Capture the cell that displays the provided text and extract its (x, y) central coordinate. 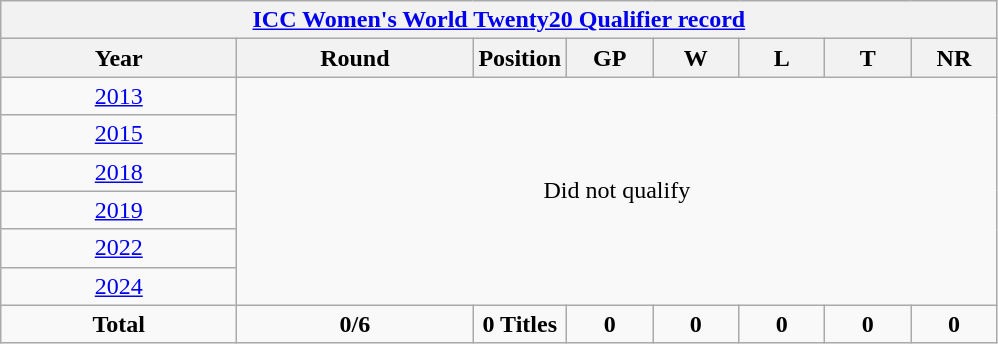
0/6 (355, 324)
W (696, 58)
2024 (119, 286)
Round (355, 58)
Position (520, 58)
T (868, 58)
0 Titles (520, 324)
2019 (119, 210)
2018 (119, 172)
GP (610, 58)
L (782, 58)
2013 (119, 96)
Total (119, 324)
Year (119, 58)
2015 (119, 134)
Did not qualify (617, 191)
2022 (119, 248)
NR (954, 58)
ICC Women's World Twenty20 Qualifier record (499, 20)
